Return the [x, y] coordinate for the center point of the cell that contains the specified text.  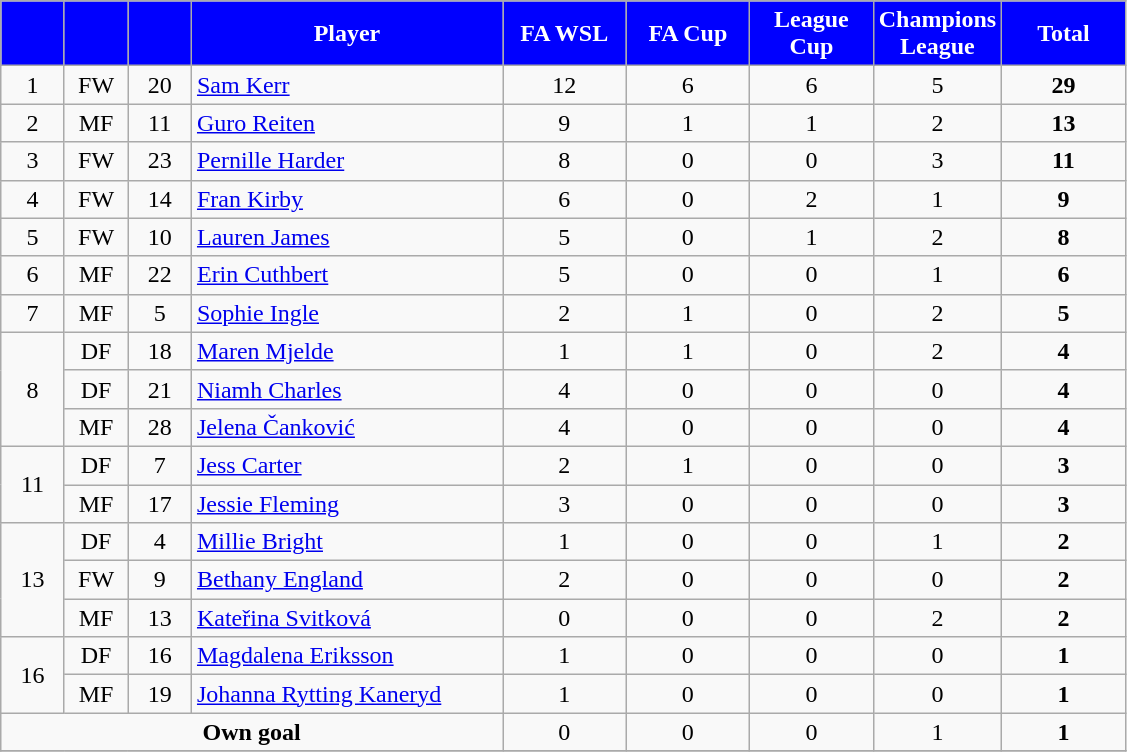
Guro Reiten [346, 123]
Maren Mjelde [346, 351]
Jelena Čanković [346, 427]
Champions League [937, 34]
12 [564, 85]
FA Cup [688, 34]
10 [160, 237]
Player [346, 34]
Jessie Fleming [346, 503]
Lauren James [346, 237]
18 [160, 351]
Bethany England [346, 580]
Total [1064, 34]
Sophie Ingle [346, 313]
19 [160, 694]
Johanna Rytting Kaneryd [346, 694]
20 [160, 85]
Own goal [252, 732]
Sam Kerr [346, 85]
21 [160, 389]
FA WSL [564, 34]
League Cup [812, 34]
Millie Bright [346, 542]
17 [160, 503]
Kateřina Svitková [346, 618]
14 [160, 199]
28 [160, 427]
Jess Carter [346, 465]
23 [160, 161]
Pernille Harder [346, 161]
29 [1064, 85]
22 [160, 275]
Erin Cuthbert [346, 275]
Niamh Charles [346, 389]
Magdalena Eriksson [346, 656]
Fran Kirby [346, 199]
